Identify which cell holds the provided text, then report its [x, y] central coordinate. 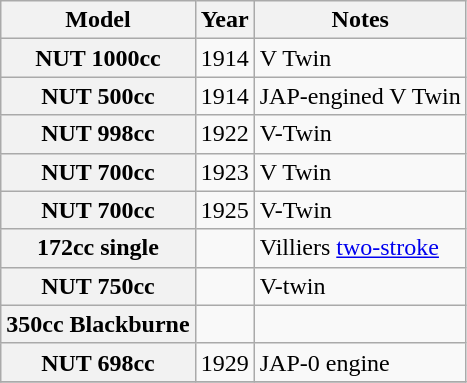
1925 [224, 210]
NUT 750cc [98, 286]
NUT 698cc [98, 362]
Notes [360, 20]
JAP-engined V Twin [360, 96]
NUT 998cc [98, 134]
350cc Blackburne [98, 324]
NUT 1000cc [98, 58]
Year [224, 20]
JAP-0 engine [360, 362]
1922 [224, 134]
NUT 500cc [98, 96]
V-twin [360, 286]
1929 [224, 362]
Model [98, 20]
172cc single [98, 248]
Villiers two-stroke [360, 248]
1923 [224, 172]
